Return [X, Y] of the center of cell containing provided text 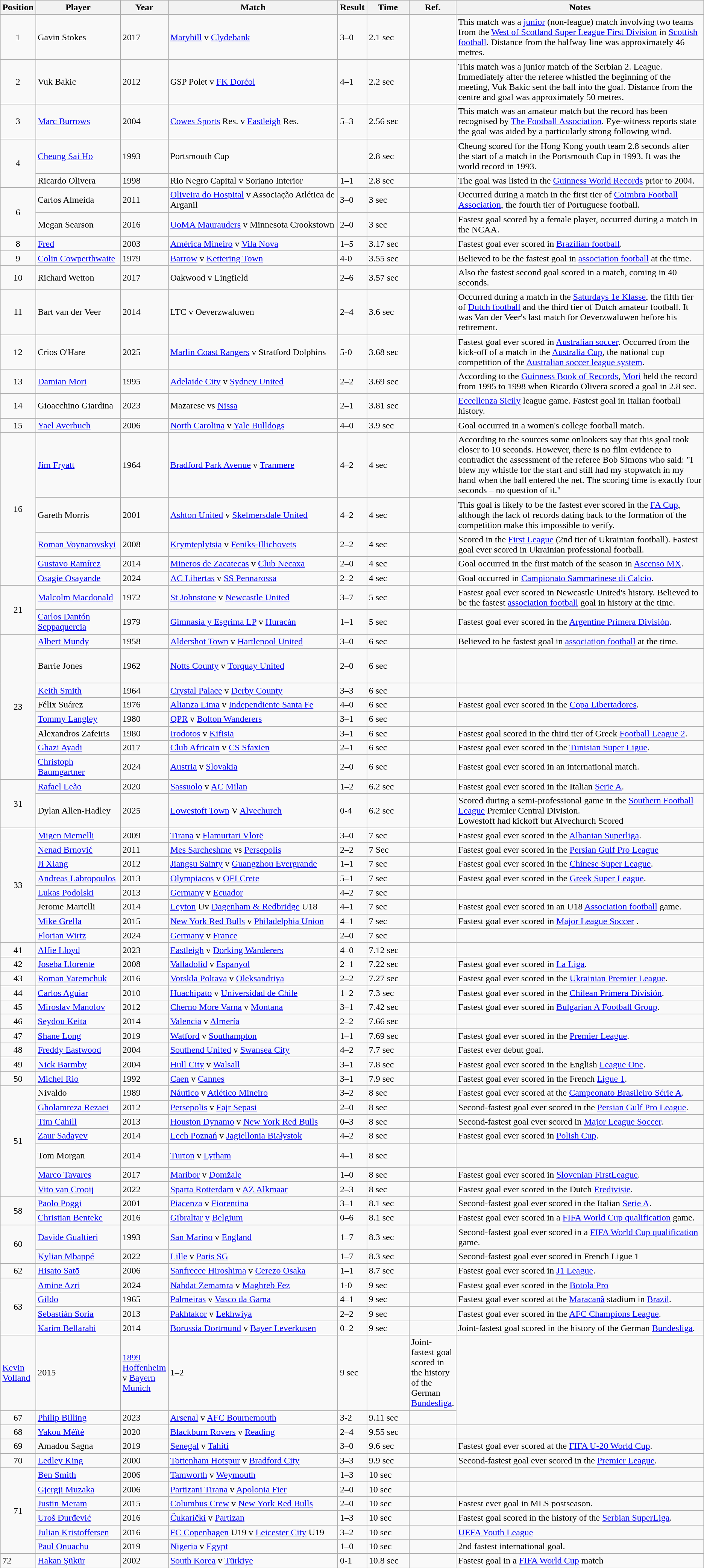
16 [18, 509]
Gavin Stokes [78, 37]
Vorskla Poltava v Oleksandriya [253, 978]
3.68 sec [388, 352]
Bart van der Veer [78, 312]
Fastest goal ever scored in an international match. [580, 767]
1-0 [352, 1285]
7.3 sec [388, 993]
2.1 sec [388, 37]
Fastest goal ever scored in the French Ligue 1. [580, 1079]
10 [18, 278]
Florian Wirtz [78, 935]
Columbus Crew v New York Red Bulls [253, 1503]
Huachipato v Universidad de Chile [253, 993]
13 [18, 381]
7.27 sec [388, 978]
41 [18, 950]
Notes [580, 8]
Fastest goal ever scored in the English League One. [580, 1064]
48 [18, 1050]
Miroslav Manolov [78, 1007]
Fastest goal ever scored in Bulgarian A Football Group. [580, 1007]
Julian Kristoffersen [78, 1532]
Karim Bellarabi [78, 1328]
Tom Morgan [78, 1155]
Damian Mori [78, 381]
Aldershot Town v Hartlepool United [253, 641]
62 [18, 1271]
43 [18, 978]
Richard Wetton [78, 278]
Oliveira do Hospital v Associação Atlética de Arganil [253, 200]
7.12 sec [388, 950]
Justin Meram [78, 1503]
31 [18, 804]
Leyton Uv Dagenham & Redbridge U18 [253, 907]
Nenad Brnović [78, 850]
Scored during a semi-professional game in the Southern Football League Premier Central Division.Lowestoft had kickoff but Alvechurch Scored [580, 811]
Cheung Sai Ho [78, 156]
Marc Burrows [78, 121]
Eccellenza Sicily league game. Fastest goal in Italian football history. [580, 406]
Fastest goal ever scored in the Italian Serie A. [580, 786]
7.7 sec [388, 1050]
8 [18, 244]
10.8 sec [388, 1561]
8.7 sec [388, 1271]
Second-fastest goal ever scored in a FIFA World Cup qualification game. [580, 1237]
Ashton United v Skelmersdale United [253, 515]
Valladolid v Espanyol [253, 964]
2 [18, 82]
68 [18, 1432]
3.17 sec [388, 244]
Fastest goal ever scored in the Tunisian Super Ligue. [580, 748]
Fastest goal ever scored in Major League Soccer . [580, 921]
0–6 [352, 1217]
0–2 [352, 1328]
Crios O'Hare [78, 352]
Fastest goal ever scored in the Copa Libertadores. [580, 704]
Persepolis v Fajr Sepasi [253, 1107]
Eastleigh v Dorking Wanderers [253, 950]
Ji Xiang [78, 864]
Rafael Leão [78, 786]
15 [18, 425]
63 [18, 1307]
Valencia v Almería [253, 1022]
Fastest goal scored in the history of the Serbian SuperLiga. [580, 1518]
Position [18, 8]
Marco Tavares [78, 1175]
2009 [144, 835]
2–3 [352, 1189]
4-0 [352, 258]
Carlos Almeida [78, 200]
Notts County v Torquay United [253, 666]
Alfie Lloyd [78, 950]
Watford v Southampton [253, 1036]
7.8 sec [388, 1064]
Fastest goal ever scored in La Liga. [580, 964]
Hisato Satō [78, 1271]
Ledley King [78, 1460]
Barrow v Kettering Town [253, 258]
2.2 sec [388, 82]
Pakhtakor v Lekhwiya [253, 1314]
Fastest goal ever scored in the Argentine Primera División. [580, 622]
3.57 sec [388, 278]
7 Sec [388, 850]
Ricardo Olivera [78, 181]
Yael Averbuch [78, 425]
St Johnstone v Newcastle United [253, 597]
Michel Rio [78, 1079]
Carlos Aguiar [78, 993]
1965 [144, 1299]
Sassuolo v AC Milan [253, 786]
23 [18, 707]
12 [18, 352]
Fastest ever goal in MLS postseason. [580, 1503]
Believed to be the fastest goal in association football at the time. [580, 258]
Vuk Bakic [78, 82]
3.9 sec [388, 425]
Jim Fryatt [78, 465]
Result [352, 8]
Fastest goal in a FIFA World Cup match [580, 1561]
Fastest goal ever scored in the AFC Champions League. [580, 1314]
Lukas Podolski [78, 893]
Zaur Sadayev [78, 1136]
9 [18, 258]
Match [253, 8]
According to the Guinness Book of Records, Mori held the record from 1995 to 1998 when Ricardo Olivera scored a goal in 2.8 sec. [580, 381]
2000 [144, 1460]
Ghazi Ayadi [78, 748]
Osagie Osayande [78, 578]
Second-fastest goal ever scored in the Italian Serie A. [580, 1203]
San Marino v England [253, 1237]
Gimnasia y Esgrima LP v Huracán [253, 622]
QPR v Bolton Wanderers [253, 719]
Fastest goal ever scored at the FIFA U-20 World Cup. [580, 1446]
Joseba Llorente [78, 964]
Mineros de Zacatecas v Club Necaxa [253, 564]
Goal occurred in Campionato Sammarinese di Calcio. [580, 578]
GSP Polet v FK Dorćol [253, 82]
69 [18, 1446]
Also the fastest second goal scored in a match, coming in 40 seconds. [580, 278]
58 [18, 1210]
49 [18, 1064]
3 [18, 121]
Shane Long [78, 1036]
The goal was listed in the Guinness World Records prior to 2004. [580, 181]
Tamworth v Weymouth [253, 1475]
Fastest goal ever scored in J1 League. [580, 1271]
Gjergji Muzaka [78, 1489]
3-2 [352, 1418]
1976 [144, 704]
Gholamreza Rezaei [78, 1107]
Alianza Lima v Independiente Santa Fe [253, 704]
Crystal Palace v Derby County [253, 690]
South Korea v Türkiye [253, 1561]
Albert Mundy [78, 641]
Krymteplytsia v Feniks-Illichovets [253, 545]
Keith Smith [78, 690]
9.9 sec [388, 1460]
14 [18, 406]
Player [78, 8]
Lille v Paris SG [253, 1257]
Maribor v Domžale [253, 1175]
Palmeiras v Vasco da Gama [253, 1299]
Gioacchino Giardina [78, 406]
Germany v France [253, 935]
3–7 [352, 597]
Turton v Lytham [253, 1155]
0-1 [352, 1561]
Fastest goal ever scored in the Chilean Primera División. [580, 993]
7.69 sec [388, 1036]
Roman Voynarovskyi [78, 545]
Migen Memelli [78, 835]
Austria v Slovakia [253, 767]
45 [18, 1007]
2003 [144, 244]
Barrie Jones [78, 666]
UEFA Youth League [580, 1532]
Year [144, 8]
Christian Benteke [78, 1217]
Blackburn Rovers v Reading [253, 1432]
Olympiacos v OFI Crete [253, 878]
Yakou Méïté [78, 1432]
Jerome Martelli [78, 907]
Jiangsu Sainty v Guangzhou Evergrande [253, 864]
Fastest goal ever scored at the Campeonato Brasileiro Série A. [580, 1093]
Megan Searson [78, 224]
Gildo [78, 1299]
70 [18, 1460]
5–3 [352, 121]
5-0 [352, 352]
Tottenham Hotspur v Bradford City [253, 1460]
21 [18, 610]
Nick Barmby [78, 1064]
Tim Cahill [78, 1122]
1–5 [352, 244]
Germany v Ecuador [253, 893]
Uroš Đurđević [78, 1518]
71 [18, 1510]
Tommy Langley [78, 719]
Náutico v Atlético Mineiro [253, 1093]
América Mineiro v Vila Nova [253, 244]
Lech Poznań v Jagiellonia Białystok [253, 1136]
Piacenza v Fiorentina [253, 1203]
Second-fastest goal ever scored in the Persian Gulf Pro League. [580, 1107]
5–1 [352, 878]
2010 [144, 993]
Partizani Tirana v Apolonia Fier [253, 1489]
Čukarički v Partizan [253, 1518]
Kylian Mbappé [78, 1257]
7.42 sec [388, 1007]
AC Libertas v SS Pennarossa [253, 578]
Cherno More Varna v Montana [253, 1007]
Fastest goal ever scored in Brazilian football. [580, 244]
2–6 [352, 278]
1992 [144, 1079]
3.81 sec [388, 406]
2002 [144, 1561]
Nigeria v Egypt [253, 1547]
Goal occurred in the first match of the season in Ascenso MX. [580, 564]
9.55 sec [388, 1432]
46 [18, 1022]
9.11 sec [388, 1418]
Caen v Cannes [253, 1079]
Goal occurred in a women's college football match. [580, 425]
Fastest goal ever scored in Slovenian FirstLeague. [580, 1175]
Borussia Dortmund v Bayer Leverkusen [253, 1328]
1989 [144, 1093]
Mes Sarcheshme vs Persepolis [253, 850]
11 [18, 312]
Amadou Sagna [78, 1446]
Freddy Eastwood [78, 1050]
3.55 sec [388, 258]
Maryhill v Clydebank [253, 37]
7.66 sec [388, 1022]
6 [18, 212]
Occurred during a match in the first tier of Coimbra Football Association, the fourth tier of Portuguese football. [580, 200]
Mike Grella [78, 921]
Fastest goal ever scored in the Persian Gulf Pro League [580, 850]
Gustavo Ramírez [78, 564]
Seydou Keita [78, 1022]
72 [18, 1561]
Fastest goal ever scored in a FIFA World Cup qualification game. [580, 1217]
Ref. [432, 8]
Andreas Labropoulos [78, 878]
Gibraltar v Belgium [253, 1217]
Christoph Baumgartner [78, 767]
Senegal v Tahiti [253, 1446]
4 [18, 163]
Fastest goal ever scored in Newcastle United's history. Believed to be the fastest association football goal in history at the time. [580, 597]
Fastest goal ever scored in the Botola Pro [580, 1285]
Fastest goal ever scored in an U18 Association football game. [580, 907]
Fastest goal ever scored at the Maracanã stadium in Brazil. [580, 1299]
Paul Onuachu [78, 1547]
Club Africain v CS Sfaxien [253, 748]
67 [18, 1418]
7.22 sec [388, 964]
7.9 sec [388, 1079]
Believed to be fastest goal in association football at the time. [580, 641]
Irodotos v Kifisia [253, 733]
Arsenal v AFC Bournemouth [253, 1418]
Fastest goal ever scored in the Ukrainian Premier League. [580, 978]
0-4 [352, 811]
Southend United v Swansea City [253, 1050]
Time [388, 8]
1899 Hoffenheim v Bayern Munich [144, 1373]
Houston Dynamo v New York Red Bulls [253, 1122]
Tirana v Flamurtari Vlorë [253, 835]
LTC v Oeverzwaluwen [253, 312]
2nd fastest international goal. [580, 1547]
Fastest goal ever scored in the Dutch Eredivisie. [580, 1189]
Marlin Coast Rangers v Stratford Dolphins [253, 352]
Fastest goal ever scored in the Premier League. [580, 1036]
47 [18, 1036]
Hakan Şükür [78, 1561]
Sparta Rotterdam v AZ Alkmaar [253, 1189]
44 [18, 993]
Hull City v Walsall [253, 1064]
Alexandros Zafeiris [78, 733]
1958 [144, 641]
Colin Cowperthwaite [78, 258]
Davide Gualtieri [78, 1237]
60 [18, 1244]
Félix Suárez [78, 704]
1998 [144, 181]
Sanfrecce Hiroshima v Cerezo Osaka [253, 1271]
Fastest goal ever scored in the Greek Super League. [580, 878]
Carlos Dantón Seppaquercia [78, 622]
Cowes Sports Res. v Eastleigh Res. [253, 121]
Sebastián Soria [78, 1314]
1972 [144, 597]
Vito van Crooij [78, 1189]
Kevin Volland [18, 1373]
Second-fastest goal ever scored in French Ligue 1 [580, 1257]
Rio Negro Capital v Soriano Interior [253, 181]
Gareth Morris [78, 515]
Nahdat Zemamra v Maghreb Fez [253, 1285]
Fastest goal scored in the third tier of Greek Football League 2. [580, 733]
9.6 sec [388, 1446]
Lowestoft Town V Alvechurch [253, 811]
Philip Billing [78, 1418]
1995 [144, 381]
Adelaide City v Sydney United [253, 381]
New York Red Bulls v Philadelphia Union [253, 921]
3.6 sec [388, 312]
Fred [78, 244]
FC Copenhagen U19 v Leicester City U19 [253, 1532]
Fastest goal ever scored in the Chinese Super League. [580, 864]
UoMA Maurauders v Minnesota Crookstown [253, 224]
Cheung scored for the Hong Kong youth team 2.8 seconds after the start of a match in the Portsmouth Cup in 1993. It was the world record in 1993. [580, 156]
Fastest ever debut goal. [580, 1050]
50 [18, 1079]
Dylan Allen-Hadley [78, 811]
Bradford Park Avenue v Tranmere [253, 465]
2.56 sec [388, 121]
33 [18, 885]
Nivaldo [78, 1093]
42 [18, 964]
Malcolm Macdonald [78, 597]
Ben Smith [78, 1475]
Paolo Poggi [78, 1203]
Fastest goal scored by a female player, occurred during a match in the NCAA. [580, 224]
Amine Azri [78, 1285]
3.69 sec [388, 381]
North Carolina v Yale Bulldogs [253, 425]
Second-fastest goal ever scored in Major League Soccer. [580, 1122]
1 [18, 37]
Roman Yaremchuk [78, 978]
Portsmouth Cup [253, 156]
51 [18, 1141]
Oakwood v Lingfield [253, 278]
1962 [144, 666]
0–3 [352, 1122]
Scored in the First League (2nd tier of Ukrainian football). Fastest goal ever scored in Ukrainian professional football. [580, 545]
Fastest goal ever scored in Polish Cup. [580, 1136]
Mazarese vs Nissa [253, 406]
Second-fastest goal ever scored in the Premier League. [580, 1460]
Fastest goal ever scored in the Albanian Superliga. [580, 835]
